For the text-containing cell, return its midpoint in [x, y] coordinate format. 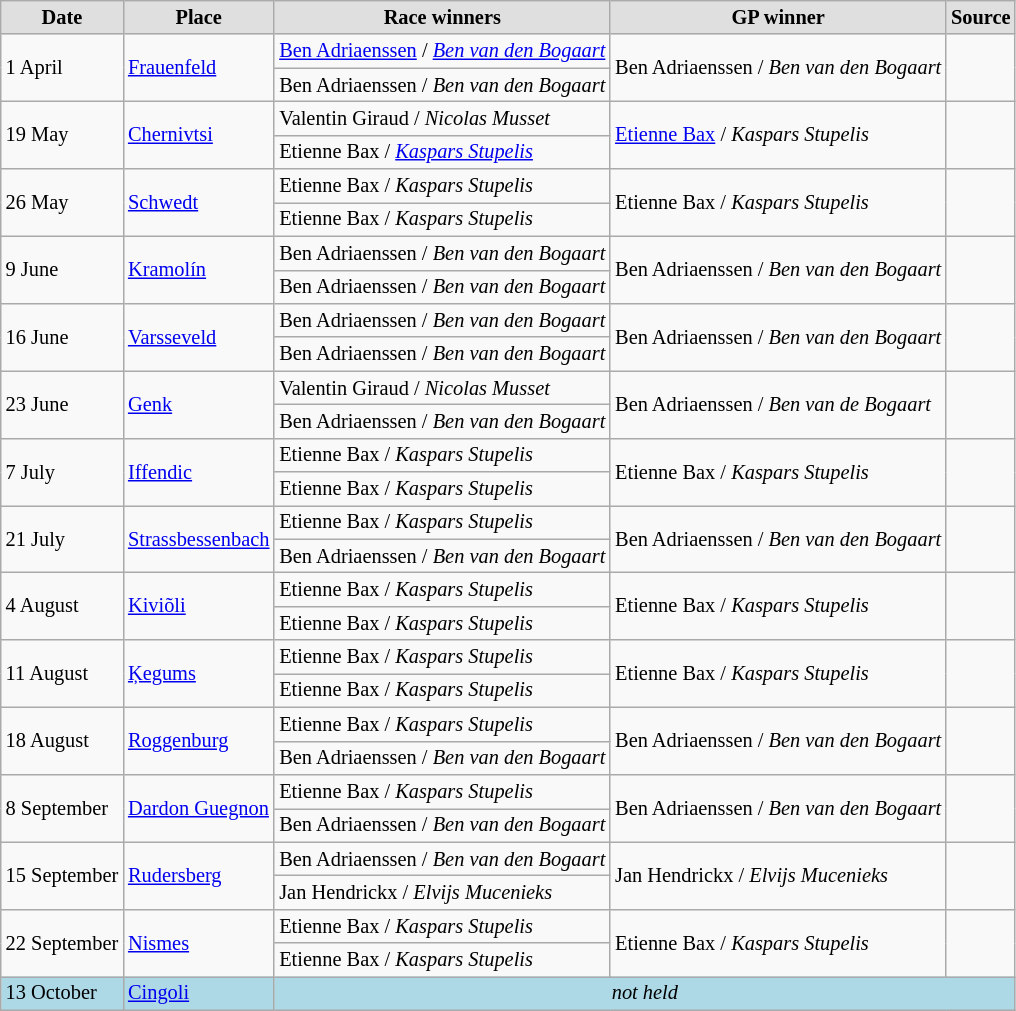
Schwedt [198, 202]
7 July [62, 472]
23 June [62, 404]
Cingoli [198, 993]
Genk [198, 404]
Kramolín [198, 270]
Dardon Guegnon [198, 808]
Varsseveld [198, 336]
26 May [62, 202]
9 June [62, 270]
11 August [62, 674]
21 July [62, 538]
19 May [62, 134]
Rudersberg [198, 876]
Roggenburg [198, 740]
Race winners [442, 17]
13 October [62, 993]
4 August [62, 606]
22 September [62, 942]
Place [198, 17]
Frauenfeld [198, 68]
Source [980, 17]
Ķegums [198, 674]
Nismes [198, 942]
18 August [62, 740]
16 June [62, 336]
8 September [62, 808]
Strassbessenbach [198, 538]
Kiviõli [198, 606]
GP winner [778, 17]
1 April [62, 68]
Chernivtsi [198, 134]
Iffendic [198, 472]
Date [62, 17]
Ben Adriaenssen / Ben van de Bogaart [778, 404]
not held [644, 993]
15 September [62, 876]
